Locate the cell with the specified text and output its [X, Y] center coordinate. 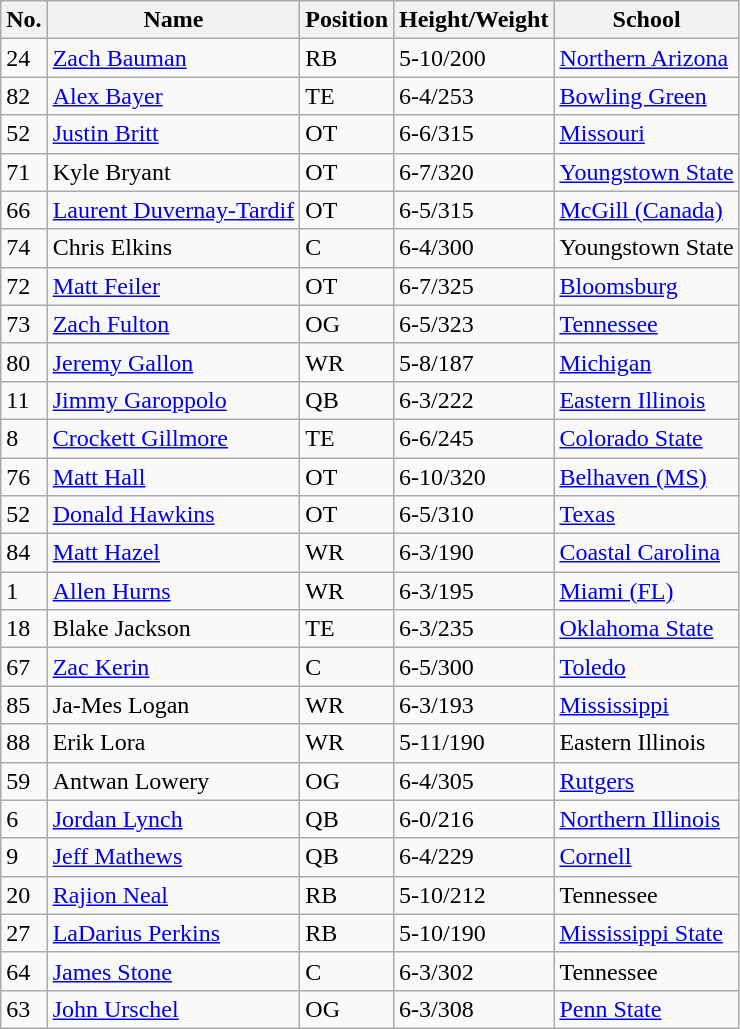
Blake Jackson [174, 629]
88 [24, 743]
6-3/235 [474, 629]
6-7/320 [474, 172]
5-8/187 [474, 362]
6-7/325 [474, 286]
Bloomsburg [646, 286]
20 [24, 895]
71 [24, 172]
85 [24, 705]
Laurent Duvernay-Tardif [174, 210]
Zac Kerin [174, 667]
6-4/300 [474, 248]
66 [24, 210]
Allen Hurns [174, 591]
Colorado State [646, 438]
Jeremy Gallon [174, 362]
Matt Hazel [174, 553]
6-3/190 [474, 553]
Texas [646, 515]
24 [24, 58]
Toledo [646, 667]
1 [24, 591]
6-4/253 [474, 96]
6-6/315 [474, 134]
Height/Weight [474, 20]
6-3/302 [474, 971]
9 [24, 857]
Matt Hall [174, 477]
Rutgers [646, 781]
Zach Bauman [174, 58]
80 [24, 362]
Crockett Gillmore [174, 438]
5-10/200 [474, 58]
Rajion Neal [174, 895]
Name [174, 20]
No. [24, 20]
67 [24, 667]
School [646, 20]
Jordan Lynch [174, 819]
Erik Lora [174, 743]
Position [347, 20]
8 [24, 438]
6 [24, 819]
6-5/300 [474, 667]
Coastal Carolina [646, 553]
Michigan [646, 362]
James Stone [174, 971]
6-3/222 [474, 400]
Jeff Mathews [174, 857]
59 [24, 781]
5-10/190 [474, 933]
6-5/315 [474, 210]
18 [24, 629]
Northern Arizona [646, 58]
John Urschel [174, 1009]
Mississippi State [646, 933]
Chris Elkins [174, 248]
Cornell [646, 857]
6-5/323 [474, 324]
Zach Fulton [174, 324]
6-4/305 [474, 781]
Mississippi [646, 705]
73 [24, 324]
64 [24, 971]
Northern Illinois [646, 819]
6-3/308 [474, 1009]
Alex Bayer [174, 96]
72 [24, 286]
6-0/216 [474, 819]
Missouri [646, 134]
Belhaven (MS) [646, 477]
6-6/245 [474, 438]
Justin Britt [174, 134]
Kyle Bryant [174, 172]
6-3/195 [474, 591]
Miami (FL) [646, 591]
Ja-Mes Logan [174, 705]
5-11/190 [474, 743]
82 [24, 96]
6-3/193 [474, 705]
84 [24, 553]
11 [24, 400]
63 [24, 1009]
6-10/320 [474, 477]
76 [24, 477]
LaDarius Perkins [174, 933]
6-4/229 [474, 857]
6-5/310 [474, 515]
Jimmy Garoppolo [174, 400]
Penn State [646, 1009]
74 [24, 248]
27 [24, 933]
Bowling Green [646, 96]
McGill (Canada) [646, 210]
Antwan Lowery [174, 781]
Donald Hawkins [174, 515]
5-10/212 [474, 895]
Matt Feiler [174, 286]
Oklahoma State [646, 629]
